Detect which cell encompasses the target text, then output its (x, y) center coordinate. 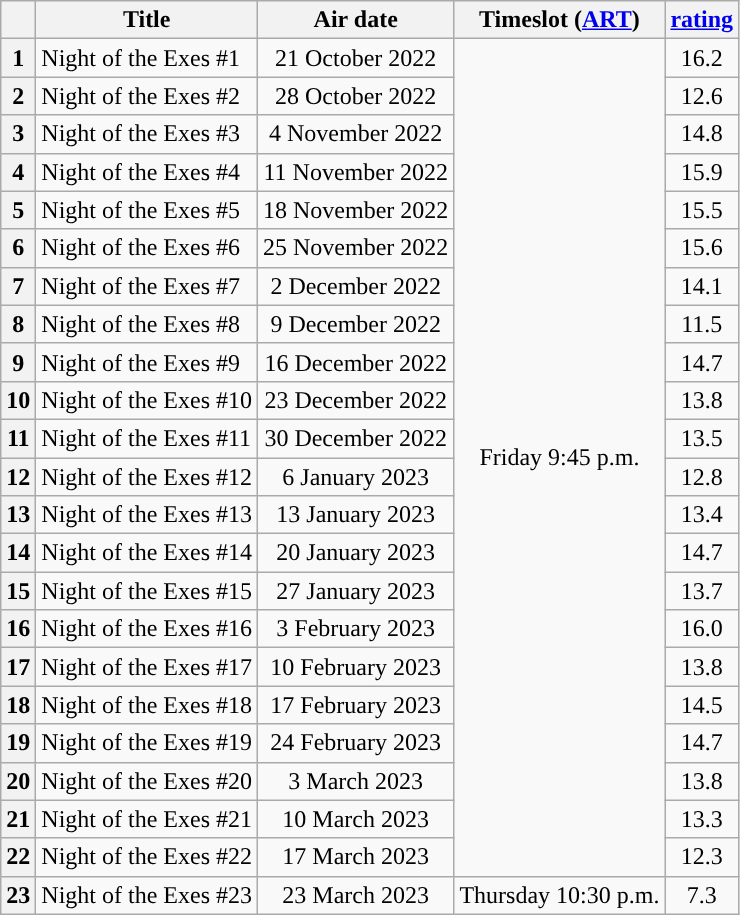
Night of the Exes #20 (147, 781)
25 November 2022 (356, 248)
10 February 2023 (356, 667)
15 (18, 591)
16 (18, 629)
Night of the Exes #13 (147, 515)
23 March 2023 (356, 895)
23 (18, 895)
Night of the Exes #12 (147, 477)
Night of the Exes #23 (147, 895)
14.8 (702, 134)
Night of the Exes #11 (147, 438)
16.0 (702, 629)
Night of the Exes #6 (147, 248)
13.5 (702, 438)
15.9 (702, 172)
Night of the Exes #9 (147, 362)
9 (18, 362)
8 (18, 324)
28 October 2022 (356, 96)
13.4 (702, 515)
Night of the Exes #19 (147, 743)
Night of the Exes #5 (147, 210)
Night of the Exes #2 (147, 96)
Night of the Exes #8 (147, 324)
14.1 (702, 286)
16 December 2022 (356, 362)
Timeslot (ART) (560, 20)
3 (18, 134)
Night of the Exes #7 (147, 286)
2 (18, 96)
Night of the Exes #16 (147, 629)
12.3 (702, 857)
16.2 (702, 58)
4 (18, 172)
3 February 2023 (356, 629)
17 February 2023 (356, 705)
17 (18, 667)
Night of the Exes #14 (147, 553)
7 (18, 286)
13.7 (702, 591)
Night of the Exes #18 (147, 705)
12 (18, 477)
13 (18, 515)
21 (18, 819)
1 (18, 58)
7.3 (702, 895)
Night of the Exes #22 (147, 857)
3 March 2023 (356, 781)
19 (18, 743)
24 February 2023 (356, 743)
rating (702, 20)
15.5 (702, 210)
12.6 (702, 96)
23 December 2022 (356, 400)
17 March 2023 (356, 857)
27 January 2023 (356, 591)
10 March 2023 (356, 819)
Friday 9:45 p.m. (560, 458)
10 (18, 400)
Night of the Exes #10 (147, 400)
Night of the Exes #4 (147, 172)
Night of the Exes #3 (147, 134)
14.5 (702, 705)
22 (18, 857)
2 December 2022 (356, 286)
20 (18, 781)
Night of the Exes #21 (147, 819)
5 (18, 210)
6 January 2023 (356, 477)
14 (18, 553)
12.8 (702, 477)
4 November 2022 (356, 134)
Air date (356, 20)
15.6 (702, 248)
13.3 (702, 819)
18 November 2022 (356, 210)
13 January 2023 (356, 515)
Title (147, 20)
Night of the Exes #17 (147, 667)
Night of the Exes #15 (147, 591)
11 (18, 438)
20 January 2023 (356, 553)
11.5 (702, 324)
21 October 2022 (356, 58)
18 (18, 705)
Night of the Exes #1 (147, 58)
9 December 2022 (356, 324)
Thursday 10:30 p.m. (560, 895)
6 (18, 248)
30 December 2022 (356, 438)
11 November 2022 (356, 172)
